Determine the (x, y) coordinate at the center of the cell enclosing the given text.  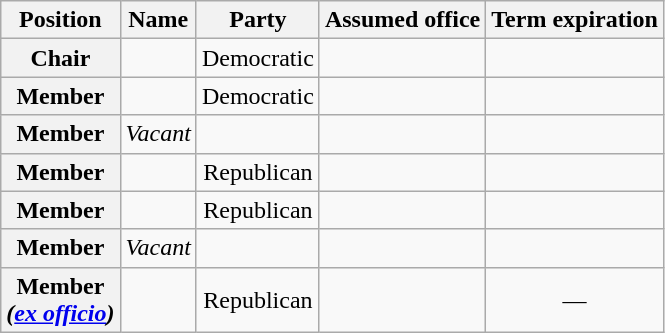
— (574, 300)
Name (158, 20)
Assumed office (402, 20)
Party (258, 20)
Chair (60, 58)
Member(ex officio) (60, 300)
Term expiration (574, 20)
Position (60, 20)
